Output the (X, Y) coordinate of the center of the cell containing the given text.  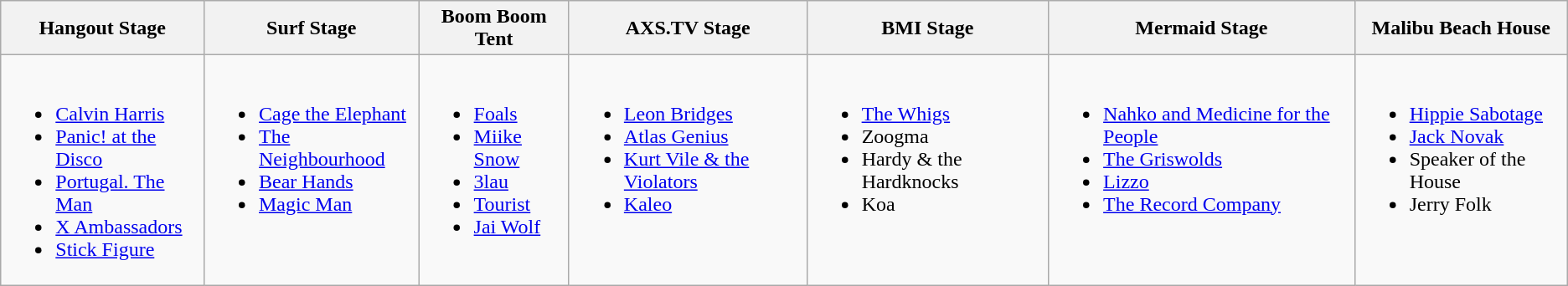
Mermaid Stage (1202, 28)
Calvin HarrisPanic! at the DiscoPortugal. The ManX AmbassadorsStick Figure (102, 171)
FoalsMiike Snow3lauTouristJai Wolf (494, 171)
Hangout Stage (102, 28)
Malibu Beach House (1461, 28)
Cage the ElephantThe NeighbourhoodBear HandsMagic Man (312, 171)
The WhigsZoogmaHardy & the HardknocksKoa (927, 171)
BMI Stage (927, 28)
Surf Stage (312, 28)
Boom Boom Tent (494, 28)
Leon BridgesAtlas GeniusKurt Vile & the ViolatorsKaleo (688, 171)
AXS.TV Stage (688, 28)
Nahko and Medicine for the PeopleThe GriswoldsLizzoThe Record Company (1202, 171)
Hippie SabotageJack NovakSpeaker of the HouseJerry Folk (1461, 171)
